Locate the cell with the specified text and output its [x, y] center coordinate. 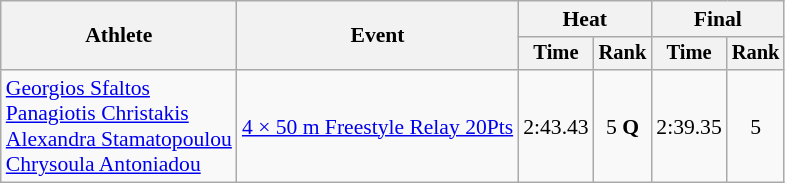
Event [378, 36]
Heat [584, 19]
Final [718, 19]
Athlete [119, 36]
5 Q [623, 126]
Georgios SfaltosPanagiotis ChristakisAlexandra StamatopoulouChrysoula Antoniadou [119, 126]
2:39.35 [688, 126]
2:43.43 [556, 126]
5 [756, 126]
4 × 50 m Freestyle Relay 20Pts [378, 126]
